Output the (X, Y) coordinate of the center of the cell containing the given text.  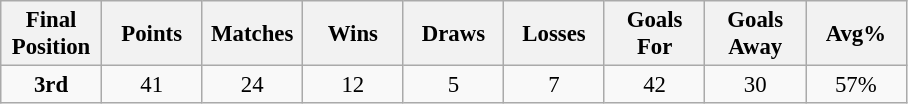
57% (856, 85)
41 (152, 85)
Goals Away (756, 34)
Matches (252, 34)
Avg% (856, 34)
Wins (354, 34)
24 (252, 85)
5 (454, 85)
12 (354, 85)
30 (756, 85)
Draws (454, 34)
3rd (52, 85)
42 (654, 85)
7 (554, 85)
Points (152, 34)
Final Position (52, 34)
Losses (554, 34)
Goals For (654, 34)
